Detect which cell encompasses the target text, then output its [X, Y] center coordinate. 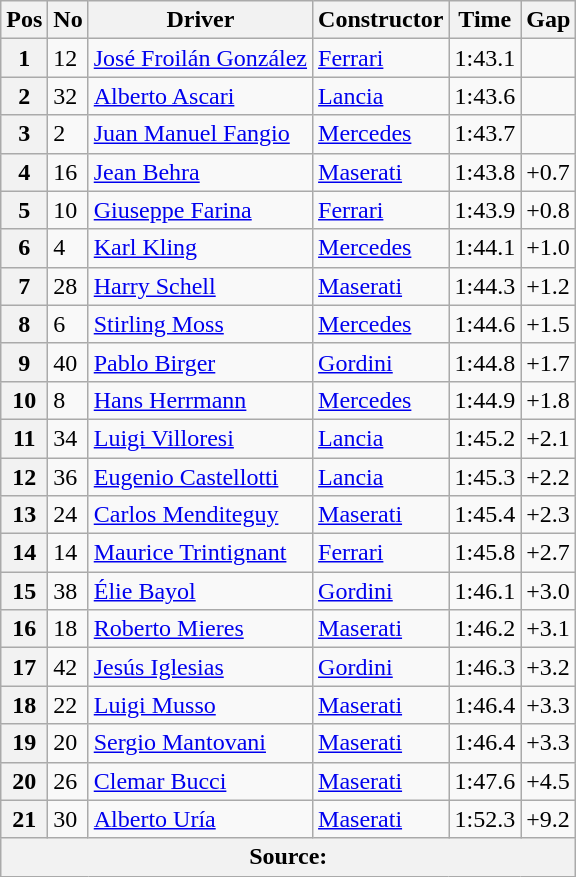
1:52.3 [485, 819]
Élie Bayol [200, 591]
Maurice Trintignant [200, 553]
36 [68, 477]
1:45.2 [485, 438]
Sergio Mantovani [200, 743]
28 [68, 286]
21 [24, 819]
38 [68, 591]
1:45.3 [485, 477]
1:46.1 [485, 591]
Jean Behra [200, 172]
30 [68, 819]
1:45.4 [485, 515]
1:44.1 [485, 248]
Roberto Mieres [200, 629]
24 [68, 515]
+3.2 [548, 667]
1:44.6 [485, 324]
1:46.2 [485, 629]
+3.0 [548, 591]
1:43.1 [485, 58]
+1.0 [548, 248]
Stirling Moss [200, 324]
1:45.8 [485, 553]
1:44.3 [485, 286]
17 [24, 667]
Driver [200, 20]
1 [24, 58]
42 [68, 667]
40 [68, 362]
Harry Schell [200, 286]
José Froilán González [200, 58]
Hans Herrmann [200, 400]
26 [68, 781]
+4.5 [548, 781]
Giuseppe Farina [200, 210]
13 [24, 515]
1:46.3 [485, 667]
Time [485, 20]
Pos [24, 20]
1:47.6 [485, 781]
1:44.8 [485, 362]
+2.3 [548, 515]
+1.7 [548, 362]
19 [24, 743]
34 [68, 438]
15 [24, 591]
+1.5 [548, 324]
Alberto Uría [200, 819]
+0.7 [548, 172]
+1.8 [548, 400]
Karl Kling [200, 248]
Jesús Iglesias [200, 667]
+9.2 [548, 819]
No [68, 20]
+2.1 [548, 438]
+1.2 [548, 286]
1:43.6 [485, 96]
9 [24, 362]
Clemar Bucci [200, 781]
Pablo Birger [200, 362]
Constructor [381, 20]
Source: [288, 857]
32 [68, 96]
+0.8 [548, 210]
1:44.9 [485, 400]
+2.2 [548, 477]
11 [24, 438]
1:43.8 [485, 172]
+3.1 [548, 629]
7 [24, 286]
5 [24, 210]
3 [24, 134]
Eugenio Castellotti [200, 477]
Juan Manuel Fangio [200, 134]
+2.7 [548, 553]
Alberto Ascari [200, 96]
1:43.9 [485, 210]
Luigi Musso [200, 705]
Luigi Villoresi [200, 438]
Gap [548, 20]
22 [68, 705]
1:43.7 [485, 134]
Carlos Menditeguy [200, 515]
